Return the [x, y] coordinate for the center point of the cell that contains the specified text.  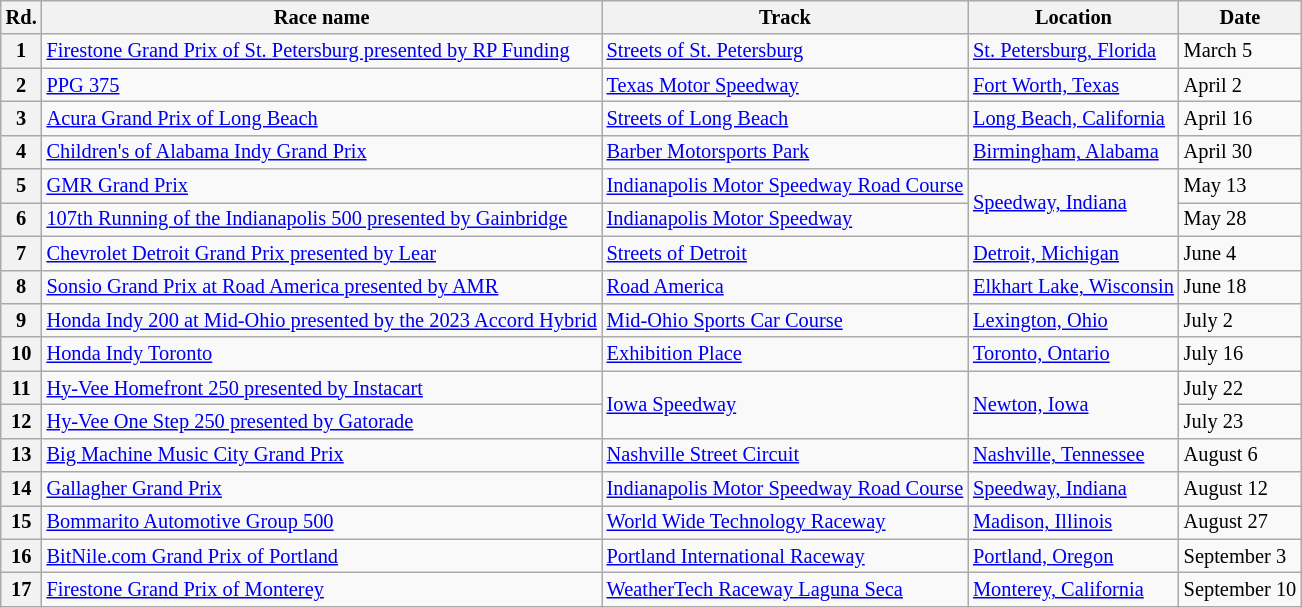
Children's of Alabama Indy Grand Prix [322, 152]
April 16 [1240, 118]
June 4 [1240, 253]
Hy-Vee Homefront 250 presented by Instacart [322, 388]
Nashville, Tennessee [1074, 455]
Hy-Vee One Step 250 presented by Gatorade [322, 421]
Fort Worth, Texas [1074, 85]
Toronto, Ontario [1074, 354]
5 [22, 186]
Location [1074, 17]
9 [22, 320]
Acura Grand Prix of Long Beach [322, 118]
WeatherTech Raceway Laguna Seca [785, 589]
Big Machine Music City Grand Prix [322, 455]
Streets of Long Beach [785, 118]
Iowa Speedway [785, 404]
Elkhart Lake, Wisconsin [1074, 287]
Gallagher Grand Prix [322, 489]
Rd. [22, 17]
St. Petersburg, Florida [1074, 51]
March 5 [1240, 51]
May 28 [1240, 219]
Firestone Grand Prix of Monterey [322, 589]
14 [22, 489]
Portland, Oregon [1074, 556]
1 [22, 51]
Texas Motor Speedway [785, 85]
Detroit, Michigan [1074, 253]
4 [22, 152]
PPG 375 [322, 85]
16 [22, 556]
Date [1240, 17]
12 [22, 421]
May 13 [1240, 186]
World Wide Technology Raceway [785, 522]
10 [22, 354]
August 27 [1240, 522]
July 23 [1240, 421]
2 [22, 85]
June 18 [1240, 287]
3 [22, 118]
15 [22, 522]
Honda Indy Toronto [322, 354]
GMR Grand Prix [322, 186]
Indianapolis Motor Speedway [785, 219]
Barber Motorsports Park [785, 152]
Streets of St. Petersburg [785, 51]
7 [22, 253]
Sonsio Grand Prix at Road America presented by AMR [322, 287]
6 [22, 219]
107th Running of the Indianapolis 500 presented by Gainbridge [322, 219]
Newton, Iowa [1074, 404]
August 12 [1240, 489]
Birmingham, Alabama [1074, 152]
September 10 [1240, 589]
Mid-Ohio Sports Car Course [785, 320]
Monterey, California [1074, 589]
Streets of Detroit [785, 253]
September 3 [1240, 556]
Nashville Street Circuit [785, 455]
Race name [322, 17]
11 [22, 388]
13 [22, 455]
April 30 [1240, 152]
Exhibition Place [785, 354]
Chevrolet Detroit Grand Prix presented by Lear [322, 253]
Lexington, Ohio [1074, 320]
17 [22, 589]
Long Beach, California [1074, 118]
April 2 [1240, 85]
Portland International Raceway [785, 556]
Bommarito Automotive Group 500 [322, 522]
July 2 [1240, 320]
BitNile.com Grand Prix of Portland [322, 556]
8 [22, 287]
Track [785, 17]
Madison, Illinois [1074, 522]
July 22 [1240, 388]
Road America [785, 287]
Honda Indy 200 at Mid-Ohio presented by the 2023 Accord Hybrid [322, 320]
Firestone Grand Prix of St. Petersburg presented by RP Funding [322, 51]
August 6 [1240, 455]
July 16 [1240, 354]
